Search for the cell housing the specified text and yield its [x, y] center coordinate. 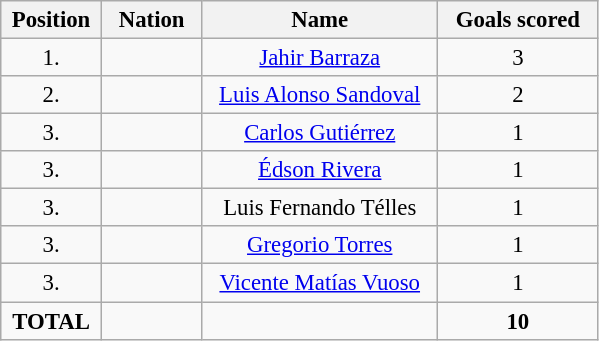
1. [52, 58]
10 [518, 321]
Vicente Matías Vuoso [320, 283]
Carlos Gutiérrez [320, 133]
Goals scored [518, 20]
Name [320, 20]
Luis Fernando Télles [320, 208]
3 [518, 58]
2 [518, 95]
Gregorio Torres [320, 245]
TOTAL [52, 321]
Luis Alonso Sandoval [320, 95]
2. [52, 95]
Édson Rivera [320, 170]
Position [52, 20]
Jahir Barraza [320, 58]
Nation [152, 20]
